Return the [X, Y] coordinate for the center point of the cell that contains the specified text.  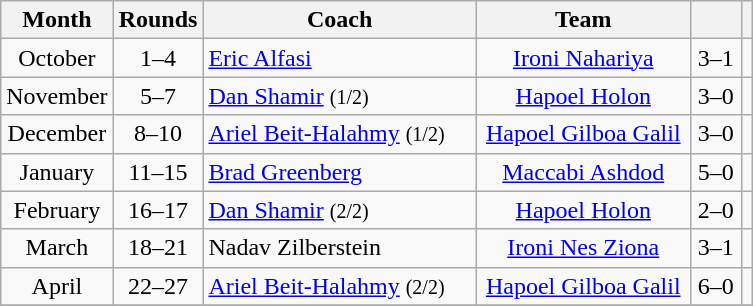
6–0 [716, 286]
Month [57, 20]
January [57, 172]
8–10 [158, 134]
Ariel Beit-Halahmy (1/2) [340, 134]
December [57, 134]
5–0 [716, 172]
Team [583, 20]
Dan Shamir (2/2) [340, 210]
October [57, 58]
Coach [340, 20]
Rounds [158, 20]
1–4 [158, 58]
Nadav Zilberstein [340, 248]
16–17 [158, 210]
November [57, 96]
Ironi Nes Ziona [583, 248]
Ariel Beit-Halahmy (2/2) [340, 286]
Maccabi Ashdod [583, 172]
April [57, 286]
March [57, 248]
Eric Alfasi [340, 58]
11–15 [158, 172]
February [57, 210]
Brad Greenberg [340, 172]
22–27 [158, 286]
18–21 [158, 248]
Ironi Nahariya [583, 58]
5–7 [158, 96]
2–0 [716, 210]
Dan Shamir (1/2) [340, 96]
